Output the (x, y) coordinate of the center of the cell containing the given text.  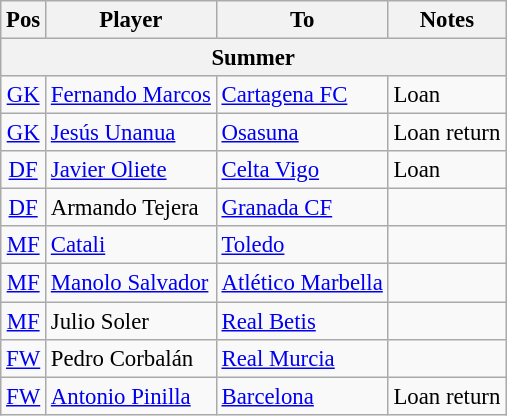
Toledo (302, 245)
Notes (446, 20)
Fernando Marcos (132, 95)
Manolo Salvador (132, 283)
Pos (24, 20)
Celta Vigo (302, 170)
Julio Soler (132, 321)
Summer (254, 58)
Javier Oliete (132, 170)
Osasuna (302, 133)
Jesús Unanua (132, 133)
Armando Tejera (132, 208)
Antonio Pinilla (132, 396)
Real Murcia (302, 358)
Catali (132, 245)
Player (132, 20)
Atlético Marbella (302, 283)
Cartagena FC (302, 95)
Real Betis (302, 321)
Pedro Corbalán (132, 358)
To (302, 20)
Barcelona (302, 396)
Granada CF (302, 208)
